Locate the cell with the specified text and output its (x, y) center coordinate. 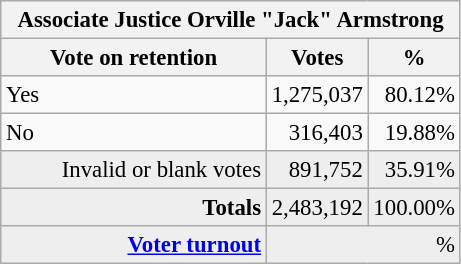
80.12% (414, 95)
Yes (134, 95)
Invalid or blank votes (134, 170)
19.88% (414, 133)
35.91% (414, 170)
Vote on retention (134, 58)
316,403 (317, 133)
Voter turnout (134, 245)
No (134, 133)
1,275,037 (317, 95)
Totals (134, 208)
100.00% (414, 208)
Votes (317, 58)
2,483,192 (317, 208)
891,752 (317, 170)
Associate Justice Orville "Jack" Armstrong (231, 20)
